Return the [x, y] coordinate for the center point of the cell that contains the specified text.  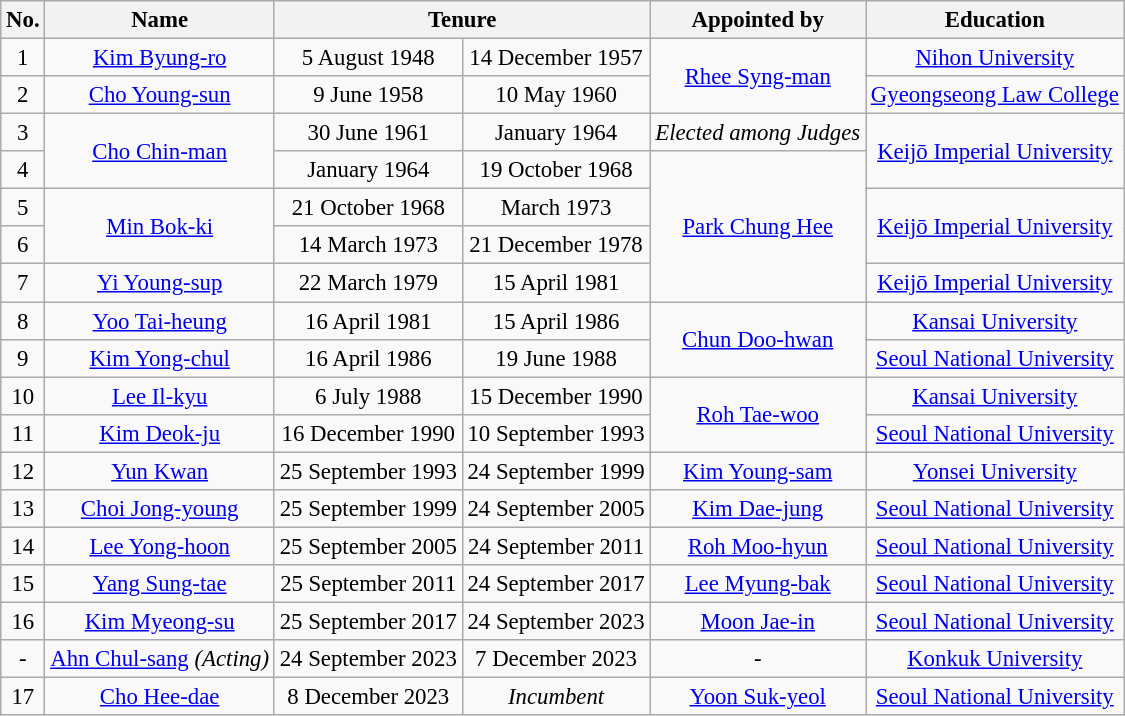
Kim Dae-jung [758, 509]
7 [23, 283]
Cho Chin-man [160, 152]
4 [23, 170]
Incumbent [556, 697]
25 September 1993 [368, 471]
6 July 1988 [368, 396]
15 April 1986 [556, 321]
Lee Il-kyu [160, 396]
16 [23, 621]
Roh Tae-woo [758, 414]
Lee Yong-hoon [160, 546]
10 September 1993 [556, 433]
9 [23, 358]
24 September 2011 [556, 546]
Kim Deok-ju [160, 433]
14 [23, 546]
25 September 2005 [368, 546]
March 1973 [556, 208]
Elected among Judges [758, 133]
No. [23, 20]
5 [23, 208]
16 April 1986 [368, 358]
Yonsei University [996, 471]
Kim Yong-chul [160, 358]
24 September 1999 [556, 471]
7 December 2023 [556, 659]
Nihon University [996, 58]
Moon Jae-in [758, 621]
9 June 1958 [368, 95]
6 [23, 245]
11 [23, 433]
Konkuk University [996, 659]
Gyeongseong Law College [996, 95]
Yoo Tai-heung [160, 321]
30 June 1961 [368, 133]
Appointed by [758, 20]
24 September 2017 [556, 584]
13 [23, 509]
25 September 2017 [368, 621]
8 [23, 321]
22 March 1979 [368, 283]
Ahn Chul-sang (Acting) [160, 659]
19 June 1988 [556, 358]
Cho Young-sun [160, 95]
Kim Young-sam [758, 471]
Choi Jong-young [160, 509]
10 [23, 396]
21 October 1968 [368, 208]
15 [23, 584]
25 September 2011 [368, 584]
3 [23, 133]
24 September 2005 [556, 509]
10 May 1960 [556, 95]
1 [23, 58]
16 December 1990 [368, 433]
5 August 1948 [368, 58]
Yi Young-sup [160, 283]
Rhee Syng-man [758, 76]
15 December 1990 [556, 396]
15 April 1981 [556, 283]
Yoon Suk-yeol [758, 697]
Kim Myeong-su [160, 621]
Yang Sung-tae [160, 584]
Lee Myung-bak [758, 584]
19 October 1968 [556, 170]
Kim Byung-ro [160, 58]
Name [160, 20]
12 [23, 471]
17 [23, 697]
14 March 1973 [368, 245]
Min Bok-ki [160, 226]
Education [996, 20]
8 December 2023 [368, 697]
2 [23, 95]
21 December 1978 [556, 245]
Roh Moo-hyun [758, 546]
Cho Hee-dae [160, 697]
16 April 1981 [368, 321]
Yun Kwan [160, 471]
Tenure [462, 20]
14 December 1957 [556, 58]
Park Chung Hee [758, 226]
Chun Doo-hwan [758, 340]
25 September 1999 [368, 509]
